Find where the given text appears and provide that cell's center as [x, y] coordinate. 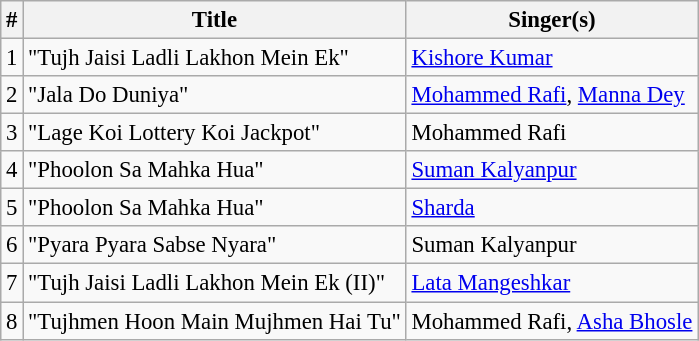
"Tujhmen Hoon Main Mujhmen Hai Tu" [214, 321]
5 [12, 208]
4 [12, 170]
1 [12, 58]
Kishore Kumar [552, 58]
3 [12, 133]
6 [12, 245]
2 [12, 95]
Sharda [552, 208]
Mohammed Rafi, Asha Bhosle [552, 321]
Singer(s) [552, 20]
# [12, 20]
7 [12, 283]
"Jala Do Duniya" [214, 95]
"Tujh Jaisi Ladli Lakhon Mein Ek" [214, 58]
"Tujh Jaisi Ladli Lakhon Mein Ek (II)" [214, 283]
Mohammed Rafi [552, 133]
Mohammed Rafi, Manna Dey [552, 95]
Title [214, 20]
8 [12, 321]
"Pyara Pyara Sabse Nyara" [214, 245]
"Lage Koi Lottery Koi Jackpot" [214, 133]
Lata Mangeshkar [552, 283]
